Capture the cell that displays the provided text and extract its [X, Y] central coordinate. 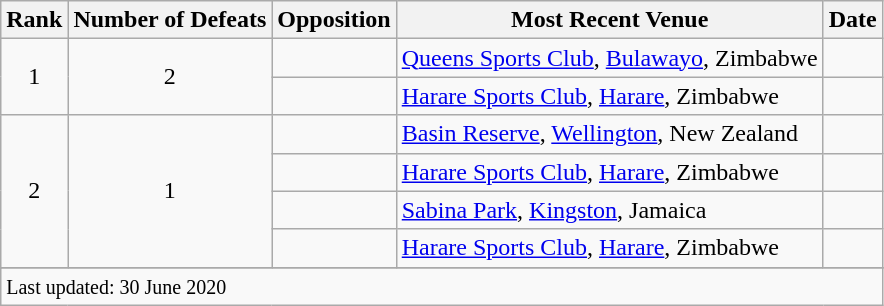
Rank [34, 20]
Sabina Park, Kingston, Jamaica [610, 210]
Date [852, 20]
Last updated: 30 June 2020 [442, 286]
Queens Sports Club, Bulawayo, Zimbabwe [610, 58]
Number of Defeats [170, 20]
Basin Reserve, Wellington, New Zealand [610, 134]
Most Recent Venue [610, 20]
Opposition [334, 20]
